Find where the given text appears and provide that cell's center as (x, y) coordinate. 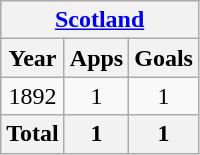
Year (33, 58)
Goals (164, 58)
Apps (96, 58)
Scotland (100, 20)
Total (33, 134)
1892 (33, 96)
